Determine the [x, y] coordinate at the center of the cell enclosing the given text.  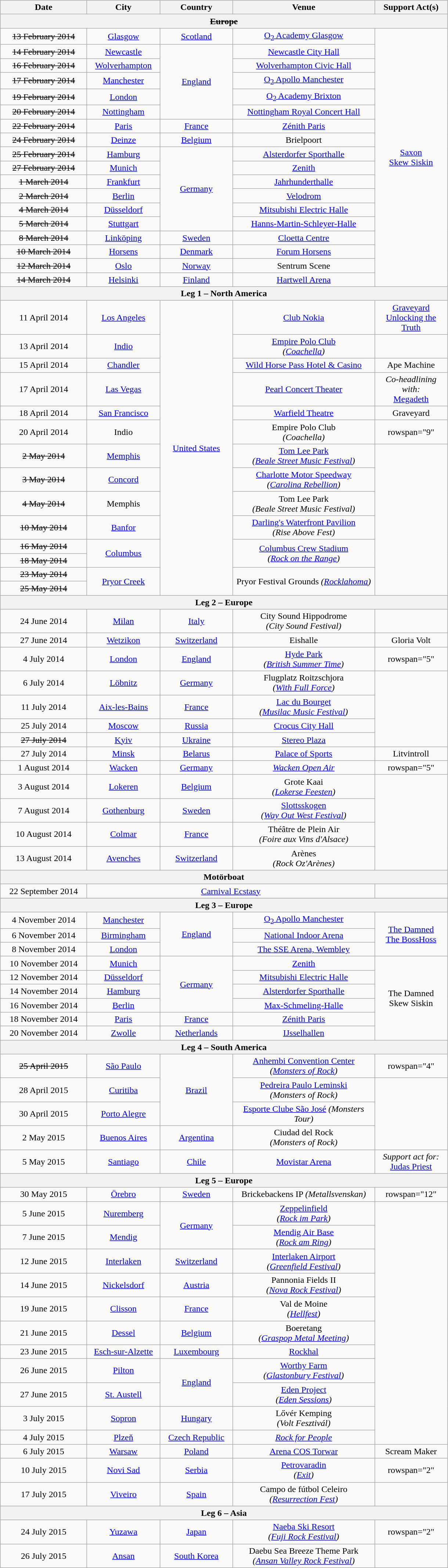
Date [44, 7]
12 June 2015 [44, 1261]
The DamnedSkew Siskin [411, 998]
24 February 2014 [44, 140]
Petrovaradin(Exit) [304, 1470]
St. Austell [123, 1395]
21 June 2015 [44, 1332]
5 March 2014 [44, 224]
13 April 2014 [44, 346]
rowspan="12" [411, 1194]
Palace of Sports [304, 754]
Norway [196, 266]
Club Nokia [304, 317]
Mendig Air Base(Rock am Ring) [304, 1237]
Banfor [123, 527]
Novi Sad [123, 1470]
Campo de fútbol Celeiro(Resurrection Fest) [304, 1494]
20 November 2014 [44, 1033]
26 July 2015 [44, 1556]
Sopron [123, 1418]
13 February 2014 [44, 36]
Deinze [123, 140]
Netherlands [196, 1033]
Newcastle [123, 51]
Support Act(s) [411, 7]
8 November 2014 [44, 949]
Viveiro [123, 1494]
Russia [196, 726]
Kyiv [123, 740]
16 May 2014 [44, 547]
23 June 2015 [44, 1352]
20 February 2014 [44, 112]
2 March 2014 [44, 196]
Clisson [123, 1309]
14 March 2014 [44, 280]
National Indoor Arena [304, 935]
Serbia [196, 1470]
Europe [224, 21]
Mendig [123, 1237]
Italy [196, 621]
Velodrom [304, 196]
Argentina [196, 1138]
26 June 2015 [44, 1371]
Stuttgart [123, 224]
Columbus [123, 553]
13 August 2014 [44, 858]
Eden Project(Eden Sessions) [304, 1395]
Scotland [196, 36]
South Korea [196, 1556]
4 July 2014 [44, 659]
Wolverhampton Civic Hall [304, 65]
Milan [123, 621]
18 April 2014 [44, 413]
2 May 2014 [44, 456]
O2 Academy Glasgow [304, 36]
Chile [196, 1161]
10 August 2014 [44, 835]
18 May 2014 [44, 560]
Ciudad del Rock(Monsters of Rock) [304, 1138]
6 July 2014 [44, 683]
Denmark [196, 252]
19 February 2014 [44, 97]
Colmar [123, 835]
Co-headlining with:Megadeth [411, 389]
10 March 2014 [44, 252]
Stereo Plaza [304, 740]
Hartwell Arena [304, 280]
Graveyard [411, 413]
25 May 2014 [44, 588]
23 May 2014 [44, 574]
Dessel [123, 1332]
Wacken [123, 767]
7 June 2015 [44, 1237]
Jahrhunderthalle [304, 182]
Gothenburg [123, 810]
Eishalle [304, 640]
16 February 2014 [44, 65]
Charlotte Motor Speedway(Carolina Rebellion) [304, 479]
Santiago [123, 1161]
São Paulo [123, 1066]
12 March 2014 [44, 266]
Pearl Concert Theater [304, 389]
Glasgow [123, 36]
Forum Horsens [304, 252]
22 February 2014 [44, 126]
30 May 2015 [44, 1194]
Nottingham [123, 112]
Anhembi Convention Center(Monsters of Rock) [304, 1066]
rowspan="9" [411, 432]
Leg 6 – Asia [224, 1513]
Chandler [123, 365]
Val de Moine(Hellfest) [304, 1309]
Frankfurt [123, 182]
Helsinki [123, 280]
8 March 2014 [44, 238]
Scream Maker [411, 1451]
Ansan [123, 1556]
Gloria Volt [411, 640]
Plzeň [123, 1437]
10 May 2014 [44, 527]
3 July 2015 [44, 1418]
Linköping [123, 238]
IJsselhallen [304, 1033]
6 November 2014 [44, 935]
Japan [196, 1532]
Country [196, 7]
Zwolle [123, 1033]
Ukraine [196, 740]
Pilton [123, 1371]
14 June 2015 [44, 1285]
Warsaw [123, 1451]
Brielpoort [304, 140]
Interlaken Airport(Greenfield Festival) [304, 1261]
Wild Horse Pass Hotel & Casino [304, 365]
San Francisco [123, 413]
Warfield Theatre [304, 413]
Esporte Clube São José (Monsters Tour) [304, 1114]
Finland [196, 280]
Ape Machine [411, 365]
20 April 2014 [44, 432]
Venue [304, 7]
27 February 2014 [44, 168]
Brickebackens IP (Metallsvenskan) [304, 1194]
19 June 2015 [44, 1309]
Hyde Park(British Summer Time) [304, 659]
Örebro [123, 1194]
Löbnitz [123, 683]
Nottingham Royal Concert Hall [304, 112]
Leg 1 – North America [224, 294]
Avenches [123, 858]
12 November 2014 [44, 977]
5 May 2015 [44, 1161]
3 May 2014 [44, 479]
10 November 2014 [44, 963]
SaxonSkew Siskin [411, 157]
11 April 2014 [44, 317]
Rockhal [304, 1352]
1 August 2014 [44, 767]
Concord [123, 479]
Las Vegas [123, 389]
1 March 2014 [44, 182]
30 April 2015 [44, 1114]
Interlaken [123, 1261]
Zeppelinfield(Rock im Park) [304, 1213]
Porto Alegre [123, 1114]
25 July 2014 [44, 726]
Birmingham [123, 935]
22 September 2014 [44, 891]
4 May 2014 [44, 504]
Théâtre de Plein Air(Foire aux Vins d'Alsace) [304, 835]
Cloetta Centre [304, 238]
15 April 2014 [44, 365]
Leg 5 – Europe [224, 1180]
Wacken Open Air [304, 767]
The DamnedThe BossHoss [411, 934]
Flugplatz Roitzschjora(With Full Force) [304, 683]
16 November 2014 [44, 1005]
Nickelsdorf [123, 1285]
25 February 2014 [44, 154]
Belarus [196, 754]
Lac du Bourget(Musilac Music Festival) [304, 707]
Minsk [123, 754]
Grote Kaai(Lokerse Feesten) [304, 786]
Lokeren [123, 786]
Oslo [123, 266]
Los Angeles [123, 317]
Esch-sur-Alzette [123, 1352]
Movistar Arena [304, 1161]
Nuremberg [123, 1213]
Sentrum Scene [304, 266]
O2 Academy Brixton [304, 97]
Pedreira Paulo Leminski(Monsters of Rock) [304, 1090]
2 May 2015 [44, 1138]
Luxembourg [196, 1352]
The SSE Arena, Wembley [304, 949]
Pryor Creek [123, 581]
Leg 4 – South America [224, 1047]
Naeba Ski Resort(Fuji Rock Festival) [304, 1532]
Poland [196, 1451]
rowspan="4" [411, 1066]
Daebu Sea Breeze Theme Park(Ansan Valley Rock Festival) [304, 1556]
Buenos Aires [123, 1138]
18 November 2014 [44, 1019]
Crocus City Hall [304, 726]
Brazil [196, 1090]
3 August 2014 [44, 786]
Lővér Kemping(Volt Fesztivál) [304, 1418]
Newcastle City Hall [304, 51]
4 March 2014 [44, 210]
4 July 2015 [44, 1437]
4 November 2014 [44, 920]
Darling's Waterfront Pavilion(Rise Above Fest) [304, 527]
Czech Republic [196, 1437]
11 July 2014 [44, 707]
Arènes(Rock Oz'Arènes) [304, 858]
Columbus Crew Stadium(Rock on the Range) [304, 553]
Motörboat [224, 877]
24 June 2014 [44, 621]
Wetzikon [123, 640]
Horsens [123, 252]
Worthy Farm(Glastonbury Festival) [304, 1371]
Hungary [196, 1418]
28 April 2015 [44, 1090]
Support act for:Judas Priest [411, 1161]
14 February 2014 [44, 51]
17 April 2014 [44, 389]
Slottsskogen(Way Out West Festival) [304, 810]
27 June 2015 [44, 1395]
Spain [196, 1494]
10 July 2015 [44, 1470]
Leg 2 – Europe [224, 602]
Leg 3 – Europe [224, 905]
Max-Schmeling-Halle [304, 1005]
Arena COS Torwar [304, 1451]
Pannonia Fields II(Nova Rock Festival) [304, 1285]
City [123, 7]
17 July 2015 [44, 1494]
Austria [196, 1285]
Aix-les-Bains [123, 707]
5 June 2015 [44, 1213]
17 February 2014 [44, 80]
Wolverhampton [123, 65]
25 April 2015 [44, 1066]
United States [196, 448]
Boeretang(Graspop Metal Meeting) [304, 1332]
Litvintroll [411, 754]
Hanns-Martin-Schleyer-Halle [304, 224]
7 August 2014 [44, 810]
Moscow [123, 726]
Rock for People [304, 1437]
Carnival Ecstasy [231, 891]
6 July 2015 [44, 1451]
14 November 2014 [44, 991]
Pryor Festival Grounds (Rocklahoma) [304, 581]
27 June 2014 [44, 640]
Yuzawa [123, 1532]
GraveyardUnlocking the Truth [411, 317]
City Sound Hippodrome(City Sound Festival) [304, 621]
24 July 2015 [44, 1532]
Curitiba [123, 1090]
